Detect which cell encompasses the target text, then output its [X, Y] center coordinate. 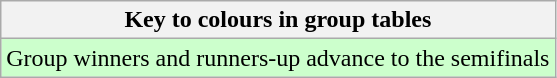
Key to colours in group tables [278, 20]
Group winners and runners-up advance to the semifinals [278, 58]
